Pinpoint the cell where the given text exists, returning its [X, Y] midpoint coordinate. 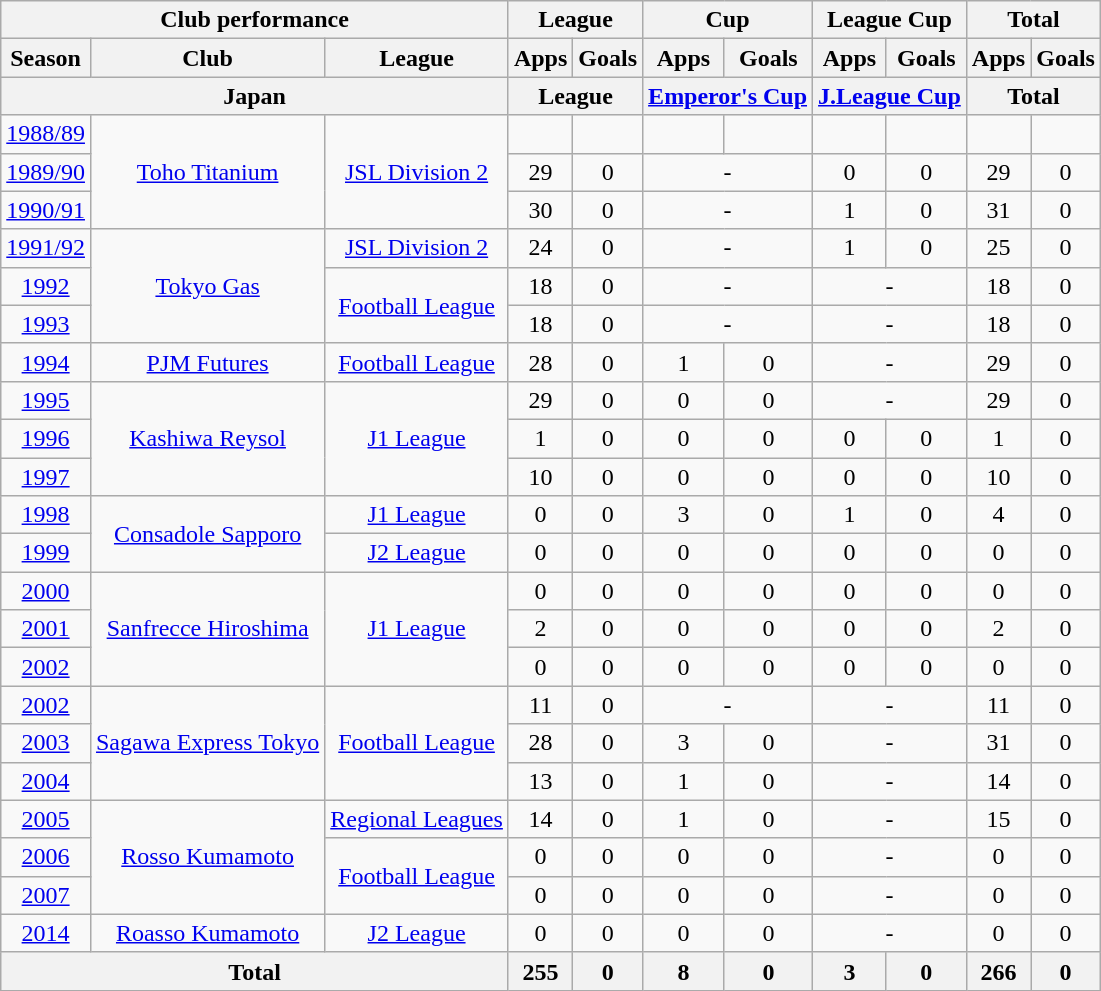
League Cup [890, 20]
1999 [46, 553]
255 [540, 971]
1989/90 [46, 172]
Tokyo Gas [207, 286]
2000 [46, 591]
1993 [46, 324]
25 [998, 248]
1988/89 [46, 134]
Regional Leagues [417, 819]
Sanfrecce Hiroshima [207, 629]
Kashiwa Reysol [207, 438]
2007 [46, 895]
8 [684, 971]
15 [998, 819]
266 [998, 971]
1998 [46, 515]
2005 [46, 819]
1991/92 [46, 248]
J.League Cup [890, 96]
PJM Futures [207, 362]
1994 [46, 362]
30 [540, 210]
Roasso Kumamoto [207, 933]
2004 [46, 781]
Emperor's Cup [728, 96]
Toho Titanium [207, 172]
Cup [728, 20]
24 [540, 248]
1997 [46, 477]
2001 [46, 629]
Season [46, 58]
Consadole Sapporo [207, 534]
1995 [46, 400]
4 [998, 515]
1990/91 [46, 210]
Club performance [255, 20]
Japan [255, 96]
Sagawa Express Tokyo [207, 743]
2014 [46, 933]
2006 [46, 857]
Rosso Kumamoto [207, 857]
2003 [46, 743]
1992 [46, 286]
Club [207, 58]
1996 [46, 438]
13 [540, 781]
